Extract the (x, y) coordinate from the center of the cell holding the provided text.  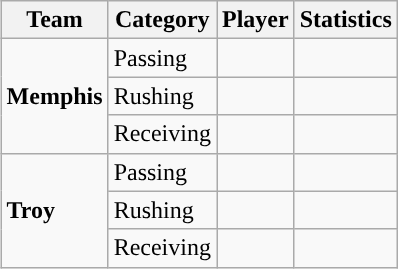
Team (54, 20)
Memphis (54, 96)
Troy (54, 210)
Category (162, 20)
Player (255, 20)
Statistics (346, 20)
